Search for the cell housing the specified text and yield its (x, y) center coordinate. 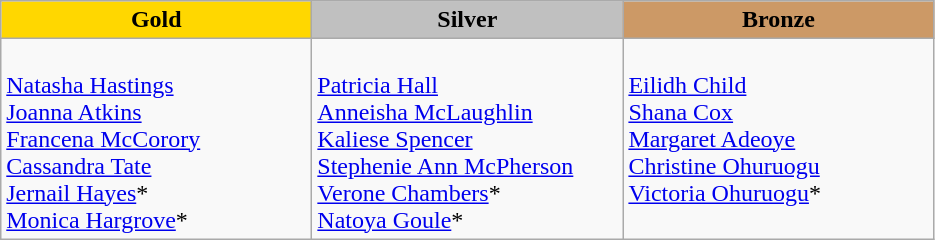
Silver (468, 20)
Gold (156, 20)
Bronze (778, 20)
Patricia Hall Anneisha McLaughlin Kaliese Spencer Stephenie Ann McPhersonVerone Chambers*Natoya Goule* (468, 139)
Natasha HastingsJoanna AtkinsFrancena McCororyCassandra TateJernail Hayes*Monica Hargrove* (156, 139)
Eilidh Child Shana Cox Margaret Adeoye Christine OhuruoguVictoria Ohuruogu* (778, 139)
